Pinpoint the cell where the given text exists, returning its [X, Y] midpoint coordinate. 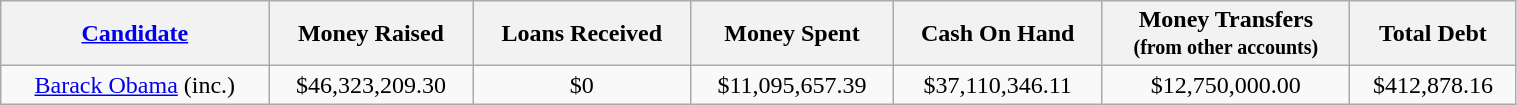
Money Spent [792, 34]
Barack Obama (inc.) [135, 85]
$412,878.16 [1433, 85]
$12,750,000.00 [1226, 85]
$46,323,209.30 [371, 85]
Loans Received [582, 34]
$0 [582, 85]
Money Transfers(from other accounts) [1226, 34]
Cash On Hand [997, 34]
Money Raised [371, 34]
$11,095,657.39 [792, 85]
$37,110,346.11 [997, 85]
Total Debt [1433, 34]
Candidate [135, 34]
